Output the [X, Y] coordinate of the center of the cell containing the given text.  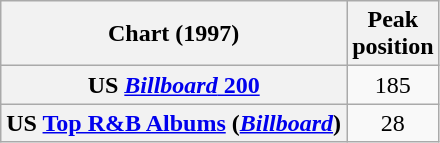
US Billboard 200 [174, 85]
US Top R&B Albums (Billboard) [174, 123]
185 [393, 85]
Peak position [393, 34]
Chart (1997) [174, 34]
28 [393, 123]
